Extract the (X, Y) coordinate from the center of the cell holding the provided text.  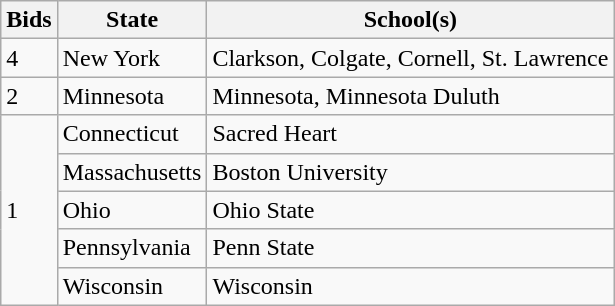
Minnesota, Minnesota Duluth (410, 96)
Ohio State (410, 210)
New York (132, 58)
4 (29, 58)
Massachusetts (132, 172)
Minnesota (132, 96)
Bids (29, 20)
Boston University (410, 172)
School(s) (410, 20)
Clarkson, Colgate, Cornell, St. Lawrence (410, 58)
State (132, 20)
Pennsylvania (132, 248)
2 (29, 96)
1 (29, 210)
Sacred Heart (410, 134)
Connecticut (132, 134)
Ohio (132, 210)
Penn State (410, 248)
